Pinpoint the cell where the given text exists, returning its (X, Y) midpoint coordinate. 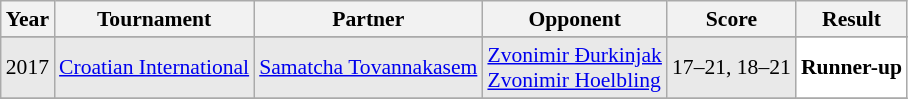
Opponent (574, 19)
17–21, 18–21 (732, 68)
Samatcha Tovannakasem (368, 68)
Partner (368, 19)
Result (852, 19)
Zvonimir Đurkinjak Zvonimir Hoelbling (574, 68)
2017 (28, 68)
Score (732, 19)
Croatian International (154, 68)
Runner-up (852, 68)
Year (28, 19)
Tournament (154, 19)
